Find where the given text appears and provide that cell's center as (x, y) coordinate. 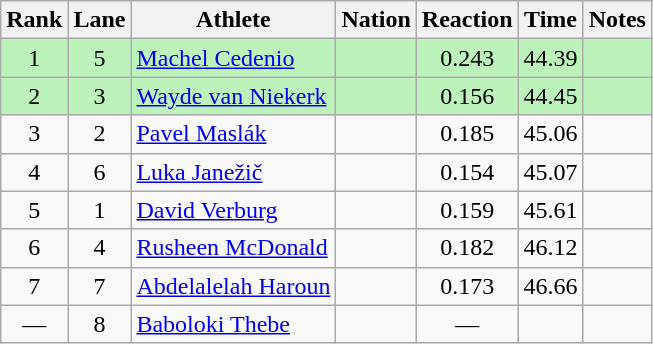
Reaction (467, 20)
Athlete (234, 20)
44.39 (550, 58)
46.66 (550, 286)
Nation (376, 20)
Rusheen McDonald (234, 248)
8 (100, 324)
Rank (34, 20)
Pavel Maslák (234, 134)
Notes (617, 20)
0.154 (467, 172)
0.182 (467, 248)
46.12 (550, 248)
44.45 (550, 96)
Wayde van Niekerk (234, 96)
David Verburg (234, 210)
Baboloki Thebe (234, 324)
0.243 (467, 58)
Time (550, 20)
0.159 (467, 210)
45.61 (550, 210)
Luka Janežič (234, 172)
Abdelalelah Haroun (234, 286)
Machel Cedenio (234, 58)
45.07 (550, 172)
0.173 (467, 286)
45.06 (550, 134)
0.185 (467, 134)
0.156 (467, 96)
Lane (100, 20)
